Detect which cell encompasses the target text, then output its (x, y) center coordinate. 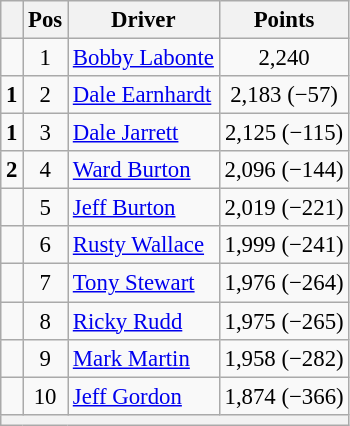
Driver (144, 20)
Ricky Rudd (144, 321)
2,183 (−57) (284, 95)
9 (46, 358)
5 (46, 208)
Jeff Burton (144, 208)
Dale Earnhardt (144, 95)
1,874 (−366) (284, 396)
Tony Stewart (144, 283)
1,976 (−264) (284, 283)
Jeff Gordon (144, 396)
1,999 (−241) (284, 245)
Ward Burton (144, 170)
Mark Martin (144, 358)
Rusty Wallace (144, 245)
2,019 (−221) (284, 208)
Bobby Labonte (144, 58)
1,975 (−265) (284, 321)
6 (46, 245)
2,096 (−144) (284, 170)
4 (46, 170)
3 (46, 133)
Pos (46, 20)
10 (46, 396)
Dale Jarrett (144, 133)
1,958 (−282) (284, 358)
2,125 (−115) (284, 133)
8 (46, 321)
2,240 (284, 58)
Points (284, 20)
7 (46, 283)
